Extract the [X, Y] coordinate from the center of the cell holding the provided text.  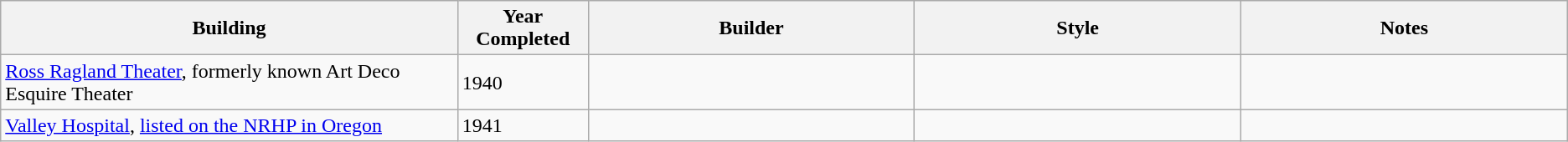
Style [1078, 28]
1940 [523, 82]
1941 [523, 125]
Building [230, 28]
Year Completed [523, 28]
Builder [751, 28]
Valley Hospital, listed on the NRHP in Oregon [230, 125]
Ross Ragland Theater, formerly known Art Deco Esquire Theater [230, 82]
Notes [1405, 28]
